Detect which cell encompasses the target text, then output its (X, Y) center coordinate. 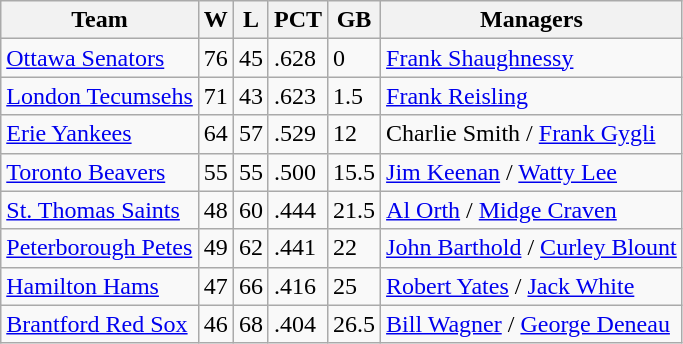
.500 (298, 172)
London Tecumsehs (100, 96)
.628 (298, 58)
22 (354, 248)
47 (216, 286)
.623 (298, 96)
W (216, 20)
0 (354, 58)
25 (354, 286)
Bill Wagner / George Deneau (532, 324)
GB (354, 20)
Al Orth / Midge Craven (532, 210)
Team (100, 20)
49 (216, 248)
Brantford Red Sox (100, 324)
Hamilton Hams (100, 286)
Charlie Smith / Frank Gygli (532, 134)
64 (216, 134)
PCT (298, 20)
John Barthold / Curley Blount (532, 248)
43 (250, 96)
21.5 (354, 210)
.404 (298, 324)
66 (250, 286)
Frank Shaughnessy (532, 58)
12 (354, 134)
.529 (298, 134)
Toronto Beavers (100, 172)
57 (250, 134)
26.5 (354, 324)
Peterborough Petes (100, 248)
.416 (298, 286)
Jim Keenan / Watty Lee (532, 172)
Frank Reisling (532, 96)
.444 (298, 210)
60 (250, 210)
St. Thomas Saints (100, 210)
Managers (532, 20)
48 (216, 210)
76 (216, 58)
68 (250, 324)
15.5 (354, 172)
1.5 (354, 96)
Robert Yates / Jack White (532, 286)
45 (250, 58)
46 (216, 324)
Ottawa Senators (100, 58)
.441 (298, 248)
62 (250, 248)
Erie Yankees (100, 134)
71 (216, 96)
L (250, 20)
